Extract the [X, Y] coordinate from the center of the cell holding the provided text.  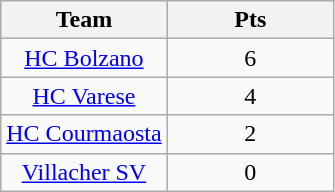
6 [250, 58]
HC Courmaosta [84, 134]
HC Varese [84, 96]
2 [250, 134]
0 [250, 172]
Pts [250, 20]
HC Bolzano [84, 58]
Team [84, 20]
4 [250, 96]
Villacher SV [84, 172]
